Extract the [X, Y] coordinate from the center of the cell holding the provided text.  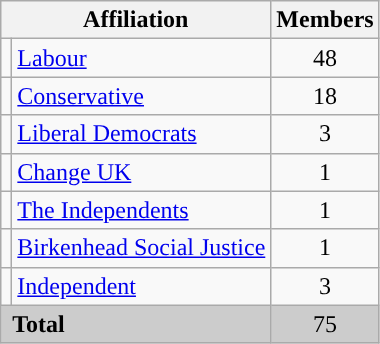
18 [325, 96]
Total [136, 324]
Labour [142, 58]
The Independents [142, 210]
Conservative [142, 96]
Liberal Democrats [142, 134]
Affiliation [136, 20]
75 [325, 324]
Independent [142, 286]
Birkenhead Social Justice [142, 248]
48 [325, 58]
Members [325, 20]
Change UK [142, 172]
